Extract the [X, Y] coordinate from the center of the cell holding the provided text.  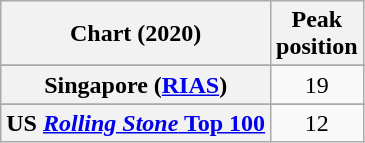
19 [317, 85]
Peakposition [317, 34]
US Rolling Stone Top 100 [136, 123]
12 [317, 123]
Singapore (RIAS) [136, 85]
Chart (2020) [136, 34]
